Capture the cell that displays the provided text and extract its [X, Y] central coordinate. 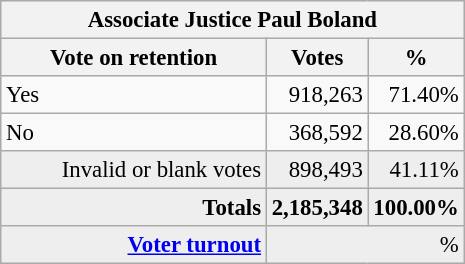
100.00% [416, 208]
Invalid or blank votes [134, 170]
898,493 [317, 170]
71.40% [416, 95]
918,263 [317, 95]
Voter turnout [134, 245]
Yes [134, 95]
No [134, 133]
2,185,348 [317, 208]
368,592 [317, 133]
Totals [134, 208]
Votes [317, 58]
Vote on retention [134, 58]
41.11% [416, 170]
Associate Justice Paul Boland [232, 20]
28.60% [416, 133]
